For the text-containing cell, return its midpoint in [X, Y] coordinate format. 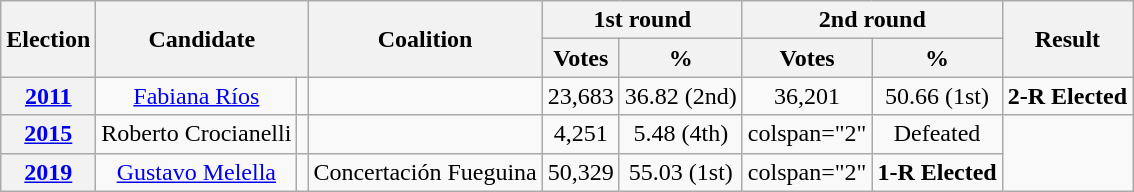
4,251 [580, 134]
Fabiana Ríos [196, 96]
2-R Elected [1067, 96]
1-R Elected [937, 172]
Result [1067, 39]
55.03 (1st) [680, 172]
Candidate [202, 39]
Gustavo Melella [196, 172]
2nd round [872, 20]
36,201 [807, 96]
Election [48, 39]
50,329 [580, 172]
2011 [48, 96]
Roberto Crocianelli [196, 134]
50.66 (1st) [937, 96]
2019 [48, 172]
23,683 [580, 96]
Defeated [937, 134]
5.48 (4th) [680, 134]
36.82 (2nd) [680, 96]
1st round [642, 20]
2015 [48, 134]
Coalition [425, 39]
Concertación Fueguina [425, 172]
